Scan for the cell matching the given text and deliver its [X, Y] coordinate at center. 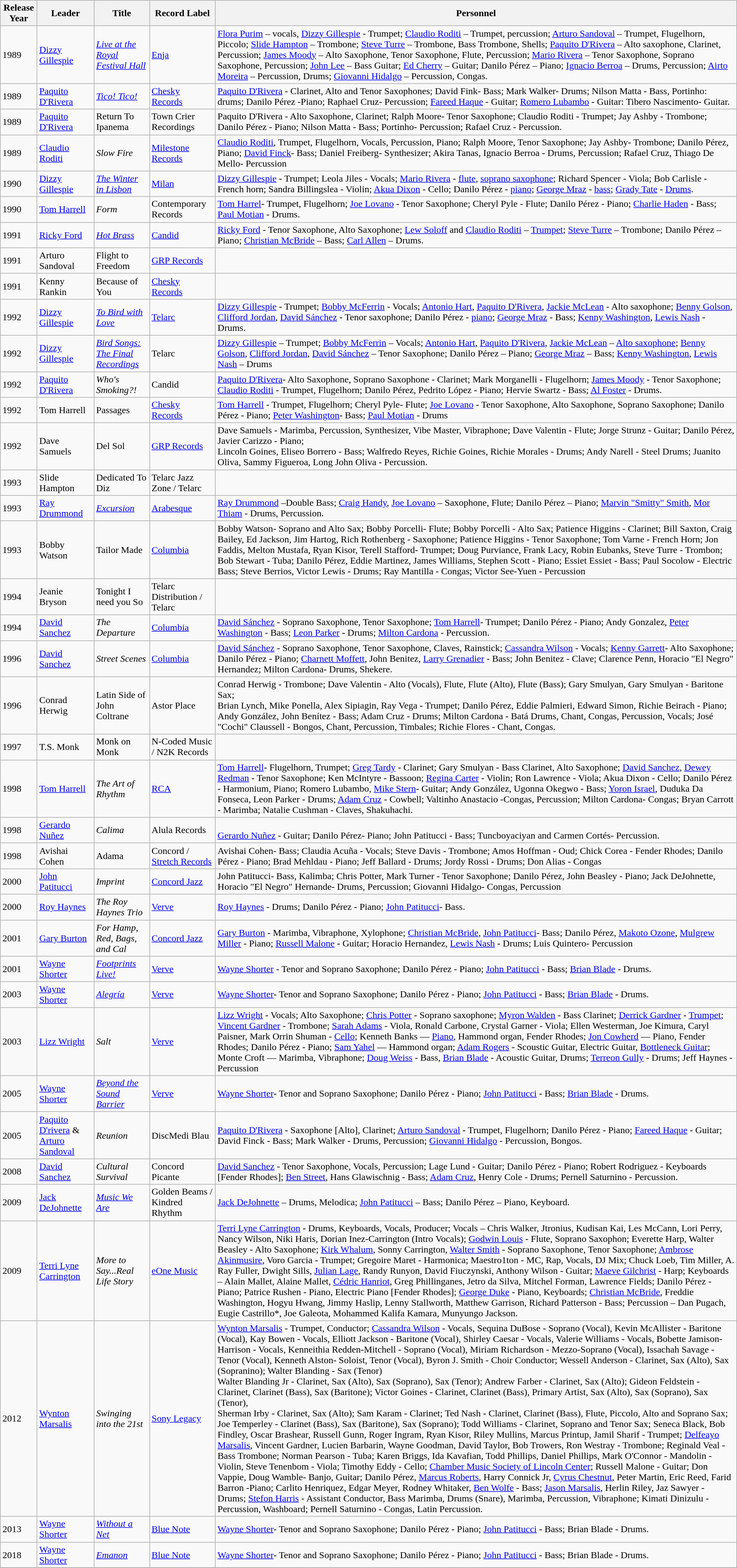
Street Scenes [122, 659]
To Bird with Love [122, 317]
Leader [65, 13]
Gerardo Nuñez - Guitar; Danilo Pérez- Piano; John Patitucci - Bass; Tuncboyaciyan and Carmen Cortés- Percussion. [476, 830]
Lizz Wright [65, 1041]
Alula Records [183, 830]
Contemporary Records [183, 210]
Wynton Marsalis [65, 1419]
Calima [122, 830]
Beyond the Sound Barrier [122, 1094]
2018 [19, 1555]
Swinging into the 21st [122, 1419]
Monk on Monk [122, 747]
Who's Smoking?! [122, 384]
Kenny Rankin [65, 286]
Jeanie Bryson [65, 597]
The Winter in Lisbon [122, 184]
Salt [122, 1041]
Concord Picante [183, 1171]
Bobby Watson [65, 550]
Release Year [19, 13]
2013 [19, 1529]
Slow Fire [122, 153]
Wayne Shorter - Tenor and Soprano Saxophone; Danilo Pérez - Piano; John Patitucci - Bass; Brian Blade - Drums. [476, 969]
Footprints Live! [122, 969]
For Hamp, Red, Bags, and Cal [122, 938]
Arabesque [183, 508]
Tom Harrel- Trumpet, Flugelhorn; Joe Lovano - Tenor Saxophone; Cheryl Pyle - Flute; Danilo Pérez - Piano; Charlie Haden - Bass; Paul Motian - Drums. [476, 210]
RCA [183, 789]
eOne Music [183, 1271]
Terri Lyne Carrington [65, 1271]
Milestone Records [183, 153]
DiscMedi Blau [183, 1135]
Dedicated To Diz [122, 483]
Without a Net [122, 1529]
N-Coded Music / N2K Records [183, 747]
Adama [122, 855]
Avishai Cohen [65, 855]
2008 [19, 1171]
Imprint [122, 881]
Town Crier Recordings [183, 122]
Dave Samuels [65, 447]
Jack DeJohnette [65, 1202]
Telarc Distribution / Telarc [183, 597]
Milan [183, 184]
Paquito D'rivera & Arturo Sandoval [65, 1135]
John Patitucci [65, 881]
Telarc Jazz Zone / Telarc [183, 483]
Roy Haynes [65, 907]
Reunion [122, 1135]
Claudio Roditi [65, 153]
Gerardo Nuñez [65, 830]
Enja [183, 55]
Form [122, 210]
Alegría [122, 995]
Ray Drummond [65, 508]
Because of You [122, 286]
Del Sol [122, 447]
1997 [19, 747]
Jack DeJohnette – Drums, Melodica; John Patitucci – Bass; Danilo Pérez – Piano, Keyboard. [476, 1202]
The Roy Haynes Trio [122, 907]
Passages [122, 410]
Tailor Made [122, 550]
The Departure [122, 628]
2012 [19, 1419]
Tonight I need you So [122, 597]
Return To Ipanema [122, 122]
Personnel [476, 13]
Record Label [183, 13]
Title [122, 13]
Emanon [122, 1555]
Concord / Stretch Records [183, 855]
Ricky Ford [65, 235]
Bird Songs: The Final Recordings [122, 353]
Roy Haynes - Drums; Danilo Pérez - Piano; John Patitucci- Bass. [476, 907]
Tico! Tico! [122, 96]
Cultural Survival [122, 1171]
More to Say...Real Life Story [122, 1271]
Conrad Herwig [65, 705]
T.S. Monk [65, 747]
Gary Burton [65, 938]
Live at the Royal Festival Hall [122, 55]
Ray Drummond –Double Bass; Craig Handy, Joe Lovano – Saxophone, Flute; Danilo Pérez – Piano; Marvin "Smitty" Smith, Mor Thiam - Drums, Percussion. [476, 508]
Golden Beams / Kindred Rhythm [183, 1202]
Music We Are [122, 1202]
Arturo Sandoval [65, 261]
Slide Hampton [65, 483]
Sony Legacy [183, 1419]
Hot Brass [122, 235]
Latin Side of John Coltrane [122, 705]
Flight to Freedom [122, 261]
The Art of Rhythm [122, 789]
Excursion [122, 508]
Astor Place [183, 705]
